Return the [X, Y] coordinate for the center point of the cell that contains the specified text.  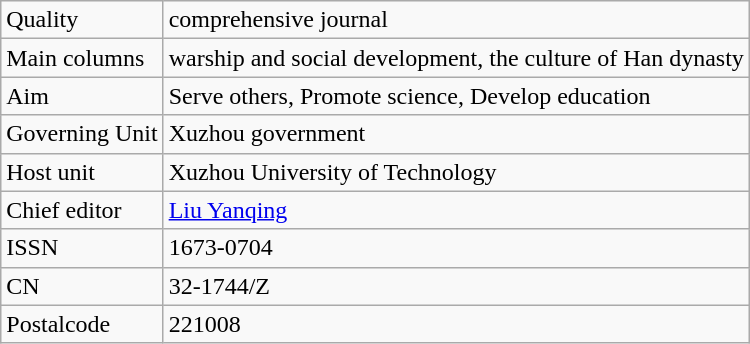
Aim [82, 96]
Chief editor [82, 210]
Liu Yanqing [456, 210]
Quality [82, 20]
Governing Unit [82, 134]
CN [82, 286]
Host unit [82, 172]
Main columns [82, 58]
warship and social development, the culture of Han dynasty [456, 58]
ISSN [82, 248]
Xuzhou University of Technology [456, 172]
comprehensive journal [456, 20]
Postalcode [82, 324]
221008 [456, 324]
Xuzhou government [456, 134]
1673-0704 [456, 248]
32-1744/Z [456, 286]
Serve others, Promote science, Develop education [456, 96]
